Capture the cell that displays the provided text and extract its (x, y) central coordinate. 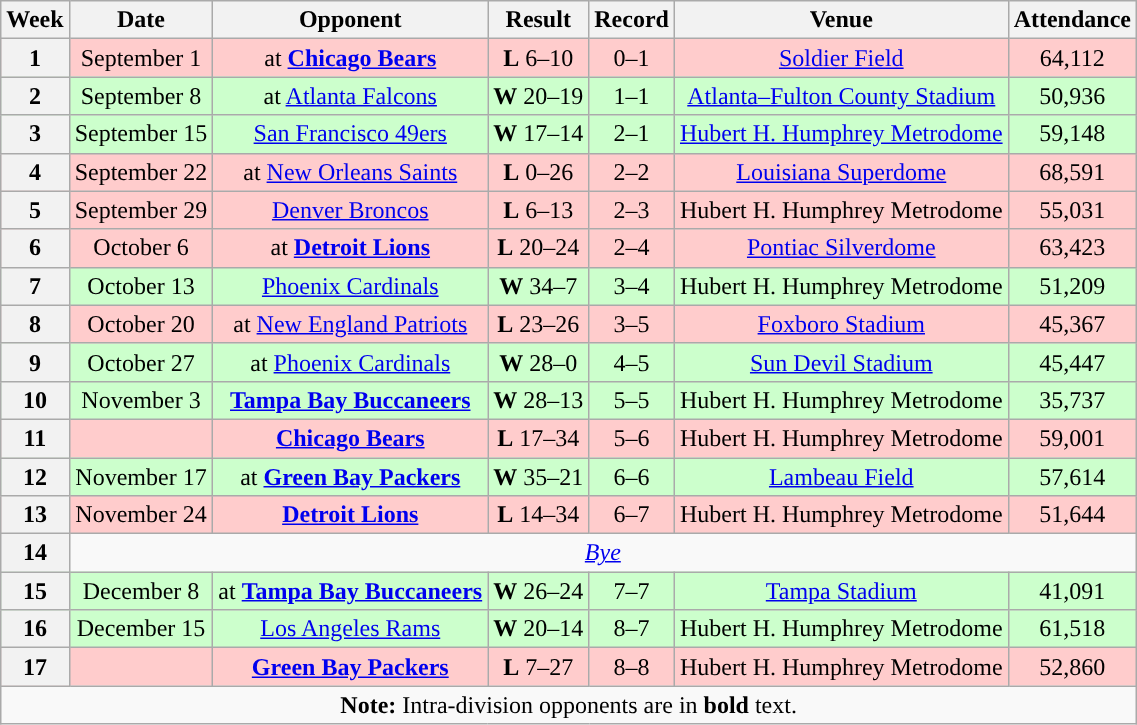
16 (35, 629)
L 6–13 (538, 210)
Opponent (350, 20)
59,148 (1072, 134)
1 (35, 58)
Soldier Field (841, 58)
at Chicago Bears (350, 58)
L 0–26 (538, 172)
0–1 (632, 58)
64,112 (1072, 58)
15 (35, 591)
at Phoenix Cardinals (350, 362)
L 17–34 (538, 438)
Phoenix Cardinals (350, 286)
4 (35, 172)
10 (35, 400)
2–2 (632, 172)
September 15 (141, 134)
Record (632, 20)
Attendance (1072, 20)
59,001 (1072, 438)
12 (35, 477)
W 28–0 (538, 362)
October 13 (141, 286)
Tampa Stadium (841, 591)
October 6 (141, 248)
61,518 (1072, 629)
Green Bay Packers (350, 667)
6–6 (632, 477)
Foxboro Stadium (841, 324)
7 (35, 286)
2–3 (632, 210)
Lambeau Field (841, 477)
5–5 (632, 400)
Bye (602, 553)
4–5 (632, 362)
at Green Bay Packers (350, 477)
51,209 (1072, 286)
at Atlanta Falcons (350, 96)
Week (35, 20)
at New England Patriots (350, 324)
8 (35, 324)
63,423 (1072, 248)
W 34–7 (538, 286)
3–5 (632, 324)
October 20 (141, 324)
Venue (841, 20)
17 (35, 667)
September 1 (141, 58)
W 20–19 (538, 96)
Note: Intra-division opponents are in bold text. (569, 705)
8–8 (632, 667)
6–7 (632, 515)
Result (538, 20)
W 35–21 (538, 477)
W 28–13 (538, 400)
1–1 (632, 96)
13 (35, 515)
L 23–26 (538, 324)
9 (35, 362)
Louisiana Superdome (841, 172)
W 26–24 (538, 591)
September 22 (141, 172)
14 (35, 553)
5 (35, 210)
3 (35, 134)
6 (35, 248)
at Detroit Lions (350, 248)
Denver Broncos (350, 210)
December 8 (141, 591)
October 27 (141, 362)
November 24 (141, 515)
2–1 (632, 134)
55,031 (1072, 210)
52,860 (1072, 667)
5–6 (632, 438)
50,936 (1072, 96)
at New Orleans Saints (350, 172)
L 20–24 (538, 248)
Chicago Bears (350, 438)
November 17 (141, 477)
Pontiac Silverdome (841, 248)
San Francisco 49ers (350, 134)
45,367 (1072, 324)
11 (35, 438)
68,591 (1072, 172)
Atlanta–Fulton County Stadium (841, 96)
Detroit Lions (350, 515)
7–7 (632, 591)
Tampa Bay Buccaneers (350, 400)
51,644 (1072, 515)
at Tampa Bay Buccaneers (350, 591)
57,614 (1072, 477)
L 6–10 (538, 58)
3–4 (632, 286)
Sun Devil Stadium (841, 362)
35,737 (1072, 400)
L 7–27 (538, 667)
8–7 (632, 629)
2–4 (632, 248)
L 14–34 (538, 515)
2 (35, 96)
September 29 (141, 210)
Los Angeles Rams (350, 629)
November 3 (141, 400)
December 15 (141, 629)
45,447 (1072, 362)
September 8 (141, 96)
41,091 (1072, 591)
W 17–14 (538, 134)
Date (141, 20)
W 20–14 (538, 629)
